Return the (x, y) coordinate for the center point of the cell that contains the specified text.  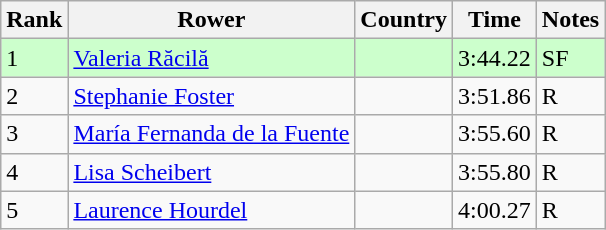
Lisa Scheibert (212, 172)
3:55.80 (495, 172)
Rower (212, 20)
2 (34, 96)
5 (34, 210)
3:44.22 (495, 58)
SF (570, 58)
4:00.27 (495, 210)
4 (34, 172)
Valeria Răcilă (212, 58)
Country (404, 20)
3:55.60 (495, 134)
3:51.86 (495, 96)
Time (495, 20)
María Fernanda de la Fuente (212, 134)
Laurence Hourdel (212, 210)
Stephanie Foster (212, 96)
Rank (34, 20)
1 (34, 58)
3 (34, 134)
Notes (570, 20)
